Identify which cell holds the provided text, then report its [X, Y] central coordinate. 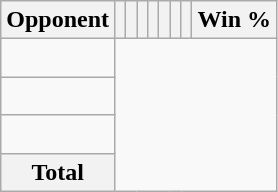
Total [58, 172]
Win % [234, 20]
Opponent [58, 20]
